Extract the (X, Y) coordinate from the center of the cell holding the provided text.  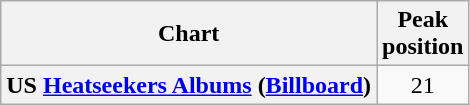
Chart (189, 34)
Peakposition (422, 34)
US Heatseekers Albums (Billboard) (189, 85)
21 (422, 85)
